Provide the [x, y] coordinate of the cell's center where the given text is located.  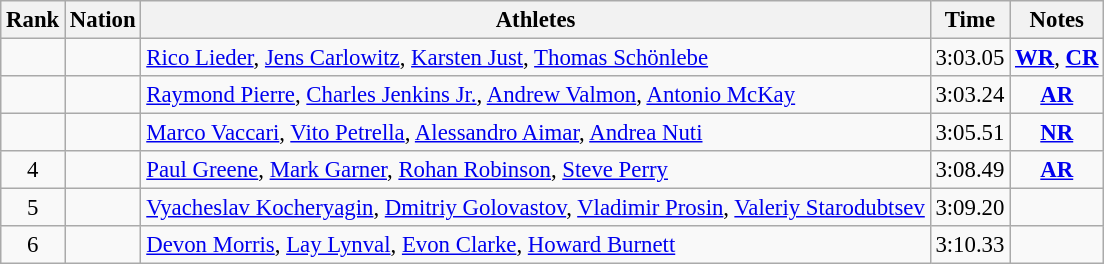
4 [33, 170]
Rank [33, 20]
Time [970, 20]
Athletes [536, 20]
Nation [103, 20]
3:03.05 [970, 58]
3:03.24 [970, 95]
3:09.20 [970, 208]
3:08.49 [970, 170]
Raymond Pierre, Charles Jenkins Jr., Andrew Valmon, Antonio McKay [536, 95]
NR [1057, 133]
Notes [1057, 20]
Vyacheslav Kocheryagin, Dmitriy Golovastov, Vladimir Prosin, Valeriy Starodubtsev [536, 208]
Paul Greene, Mark Garner, Rohan Robinson, Steve Perry [536, 170]
5 [33, 208]
WR, CR [1057, 58]
6 [33, 245]
3:05.51 [970, 133]
Devon Morris, Lay Lynval, Evon Clarke, Howard Burnett [536, 245]
3:10.33 [970, 245]
Marco Vaccari, Vito Petrella, Alessandro Aimar, Andrea Nuti [536, 133]
Rico Lieder, Jens Carlowitz, Karsten Just, Thomas Schönlebe [536, 58]
